For the text-containing cell, return its midpoint in (X, Y) coordinate format. 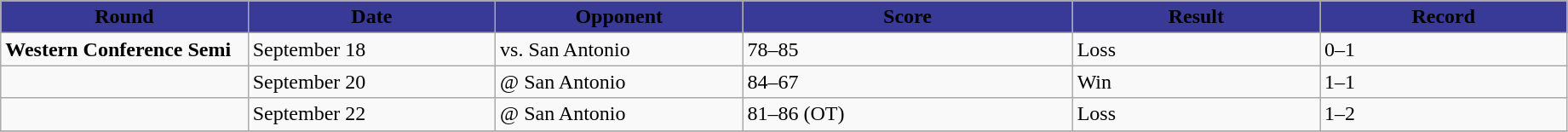
81–86 (OT) (908, 114)
Result (1196, 17)
Score (908, 17)
Western Conference Semi (124, 49)
Date (371, 17)
vs. San Antonio (619, 49)
September 18 (371, 49)
September 22 (371, 114)
Win (1196, 82)
1–1 (1444, 82)
0–1 (1444, 49)
84–67 (908, 82)
Opponent (619, 17)
Round (124, 17)
1–2 (1444, 114)
78–85 (908, 49)
Record (1444, 17)
September 20 (371, 82)
